Return the [X, Y] coordinate for the center point of the cell that contains the specified text.  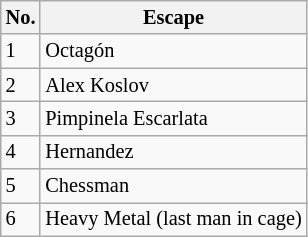
Chessman [173, 186]
Pimpinela Escarlata [173, 118]
Escape [173, 17]
4 [21, 152]
Hernandez [173, 152]
Octagón [173, 51]
Alex Koslov [173, 85]
No. [21, 17]
3 [21, 118]
2 [21, 85]
6 [21, 219]
5 [21, 186]
Heavy Metal (last man in cage) [173, 219]
1 [21, 51]
